Search for the cell housing the specified text and yield its [x, y] center coordinate. 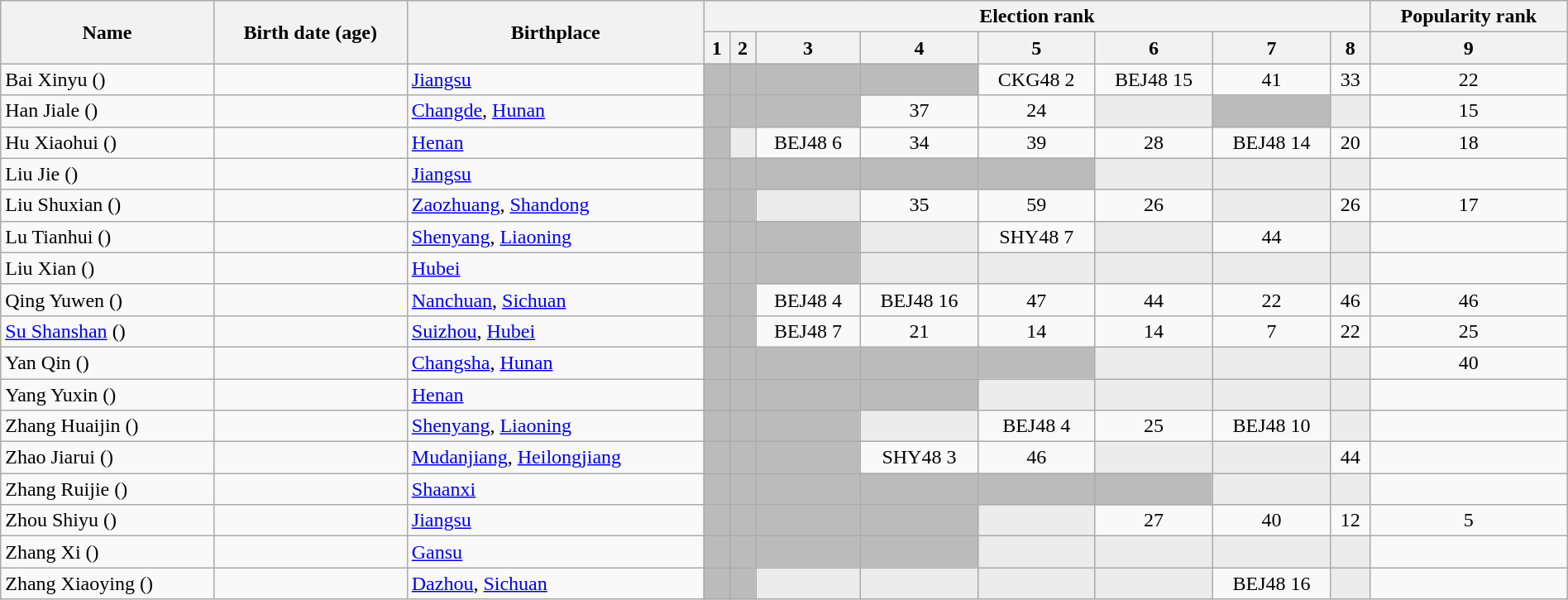
Yang Yuxin () [108, 395]
35 [920, 205]
3 [808, 48]
BEJ48 14 [1272, 142]
47 [1037, 300]
SHY48 7 [1037, 237]
24 [1037, 111]
Birthplace [556, 32]
Gansu [556, 552]
BEJ48 15 [1154, 79]
Yan Qin () [108, 362]
Su Shanshan () [108, 331]
21 [920, 331]
BEJ48 6 [808, 142]
Hubei [556, 268]
34 [920, 142]
Zhou Shiyu () [108, 521]
Mudanjiang, Heilongjiang [556, 458]
Nanchuan, Sichuan [556, 300]
CKG48 2 [1037, 79]
59 [1037, 205]
Zhao Jiarui () [108, 458]
12 [1350, 521]
Changde, Hunan [556, 111]
Shaanxi [556, 489]
Popularity rank [1469, 17]
28 [1154, 142]
BEJ48 7 [808, 331]
9 [1469, 48]
Zaozhuang, Shandong [556, 205]
Bai Xinyu () [108, 79]
20 [1350, 142]
BEJ48 10 [1272, 426]
1 [716, 48]
Suizhou, Hubei [556, 331]
Election rank [1037, 17]
4 [920, 48]
Zhang Xiaoying () [108, 583]
Han Jiale () [108, 111]
Birth date (age) [310, 32]
Zhang Xi () [108, 552]
39 [1037, 142]
Liu Jie () [108, 174]
SHY48 3 [920, 458]
Lu Tianhui () [108, 237]
27 [1154, 521]
Liu Shuxian () [108, 205]
Liu Xian () [108, 268]
Zhang Ruijie () [108, 489]
17 [1469, 205]
Changsha, Hunan [556, 362]
37 [920, 111]
Qing Yuwen () [108, 300]
Zhang Huaijin () [108, 426]
Name [108, 32]
2 [743, 48]
Dazhou, Sichuan [556, 583]
Hu Xiaohui () [108, 142]
8 [1350, 48]
6 [1154, 48]
15 [1469, 111]
33 [1350, 79]
18 [1469, 142]
41 [1272, 79]
